Extract the (X, Y) coordinate from the center of the cell holding the provided text.  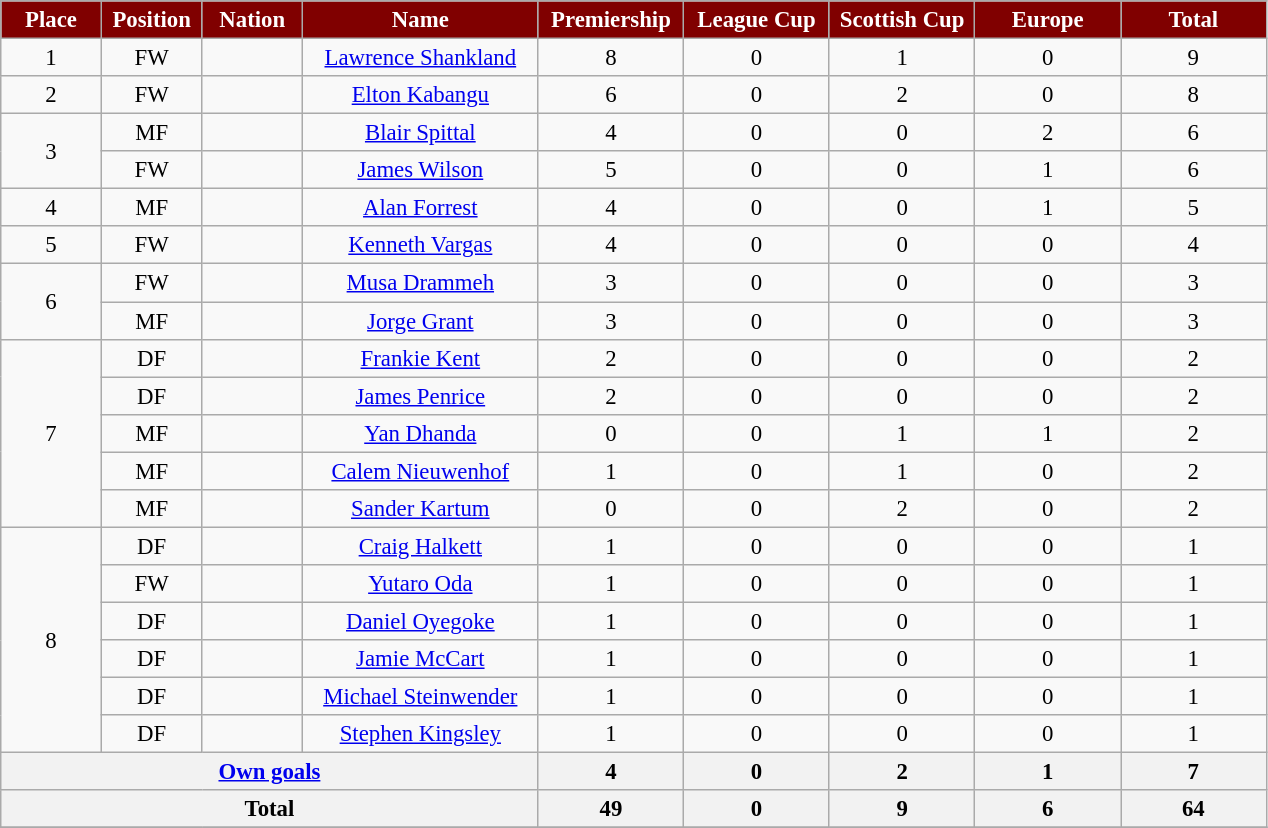
Jamie McCart (421, 659)
Europe (1048, 20)
Own goals (270, 772)
Blair Spittal (421, 133)
Lawrence Shankland (421, 58)
Kenneth Vargas (421, 245)
Nation (252, 20)
Calem Nieuwenhof (421, 471)
Musa Drammeh (421, 283)
Sander Kartum (421, 509)
Scottish Cup (902, 20)
64 (1193, 809)
Elton Kabangu (421, 95)
Craig Halkett (421, 546)
Premiership (611, 20)
Daniel Oyegoke (421, 621)
Michael Steinwender (421, 697)
Alan Forrest (421, 208)
James Wilson (421, 170)
James Penrice (421, 396)
Position (152, 20)
Name (421, 20)
Yan Dhanda (421, 433)
Stephen Kingsley (421, 734)
League Cup (757, 20)
49 (611, 809)
Yutaro Oda (421, 584)
Frankie Kent (421, 358)
Place (52, 20)
Jorge Grant (421, 321)
